Determine the [x, y] coordinate at the center of the cell enclosing the given text.  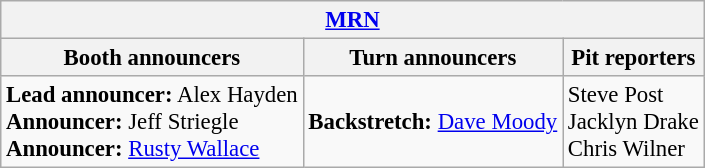
Turn announcers [432, 58]
Lead announcer: Alex HaydenAnnouncer: Jeff StriegleAnnouncer: Rusty Wallace [152, 122]
Steve PostJacklyn DrakeChris Wilner [634, 122]
Pit reporters [634, 58]
Backstretch: Dave Moody [432, 122]
Booth announcers [152, 58]
MRN [352, 20]
